Search for the cell housing the specified text and yield its (x, y) center coordinate. 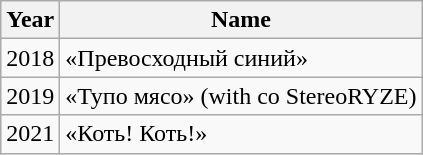
«Превосходный синий» (241, 58)
2019 (30, 96)
2021 (30, 134)
2018 (30, 58)
«Коть! Коть!» (241, 134)
Name (241, 20)
«Тупо мясо» (with со StereoRYZE) (241, 96)
Year (30, 20)
